From the cell containing the given text, extract its center point as [X, Y] coordinate. 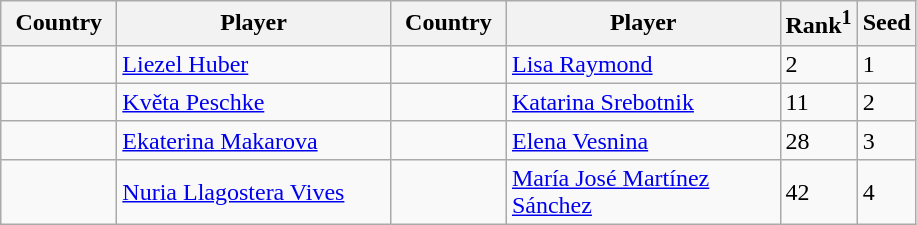
Liezel Huber [254, 64]
1 [886, 64]
42 [818, 192]
Katarina Srebotnik [643, 102]
Lisa Raymond [643, 64]
Květa Peschke [254, 102]
4 [886, 192]
11 [818, 102]
28 [818, 140]
Nuria Llagostera Vives [254, 192]
Seed [886, 24]
Ekaterina Makarova [254, 140]
3 [886, 140]
María José Martínez Sánchez [643, 192]
Elena Vesnina [643, 140]
Rank1 [818, 24]
